Find where the given text appears and provide that cell's center as [X, Y] coordinate. 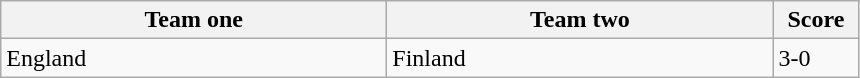
Finland [580, 58]
Score [816, 20]
England [194, 58]
Team two [580, 20]
Team one [194, 20]
3-0 [816, 58]
